Output the (x, y) coordinate of the center of the cell containing the given text.  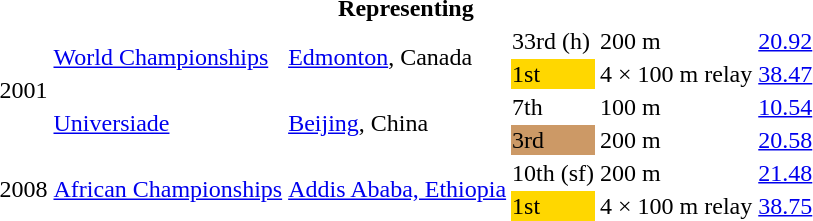
Addis Ababa, Ethiopia (398, 190)
Beijing, China (398, 124)
100 m (676, 107)
World Championships (168, 58)
7th (554, 107)
Edmonton, Canada (398, 58)
3rd (554, 140)
Universiade (168, 124)
33rd (h) (554, 41)
10th (sf) (554, 173)
African Championships (168, 190)
